Scan for the cell matching the given text and deliver its [X, Y] coordinate at center. 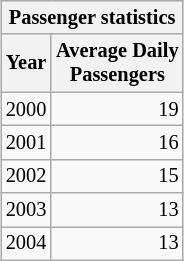
2003 [26, 210]
Average Daily Passengers [117, 63]
16 [117, 142]
2001 [26, 142]
15 [117, 176]
Passenger statistics [92, 17]
2002 [26, 176]
2000 [26, 109]
Year [26, 63]
2004 [26, 243]
19 [117, 109]
